Provide the (X, Y) coordinate of the cell's center where the given text is located.  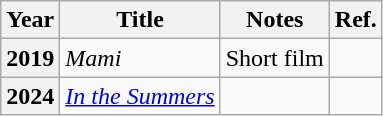
2024 (30, 96)
Year (30, 20)
2019 (30, 58)
Ref. (356, 20)
Notes (274, 20)
In the Summers (140, 96)
Mami (140, 58)
Title (140, 20)
Short film (274, 58)
